Detect which cell encompasses the target text, then output its [x, y] center coordinate. 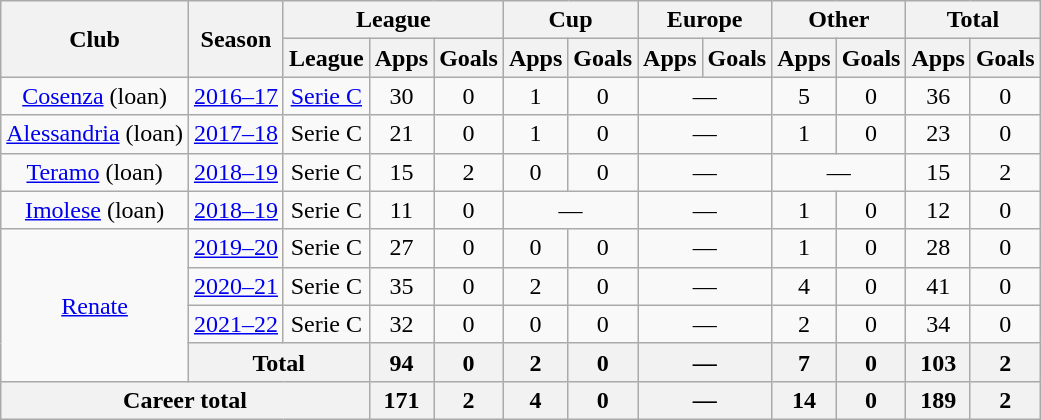
Season [236, 39]
2019–20 [236, 248]
11 [401, 210]
27 [401, 248]
Cup [570, 20]
94 [401, 362]
189 [938, 400]
12 [938, 210]
2016–17 [236, 96]
Teramo (loan) [95, 172]
7 [804, 362]
2021–22 [236, 324]
21 [401, 134]
41 [938, 286]
Cosenza (loan) [95, 96]
Career total [185, 400]
171 [401, 400]
35 [401, 286]
36 [938, 96]
Renate [95, 305]
Europe [705, 20]
Club [95, 39]
34 [938, 324]
Other [839, 20]
5 [804, 96]
2017–18 [236, 134]
14 [804, 400]
30 [401, 96]
Alessandria (loan) [95, 134]
Imolese (loan) [95, 210]
103 [938, 362]
32 [401, 324]
23 [938, 134]
2020–21 [236, 286]
28 [938, 248]
